Find where the given text appears and provide that cell's center as [X, Y] coordinate. 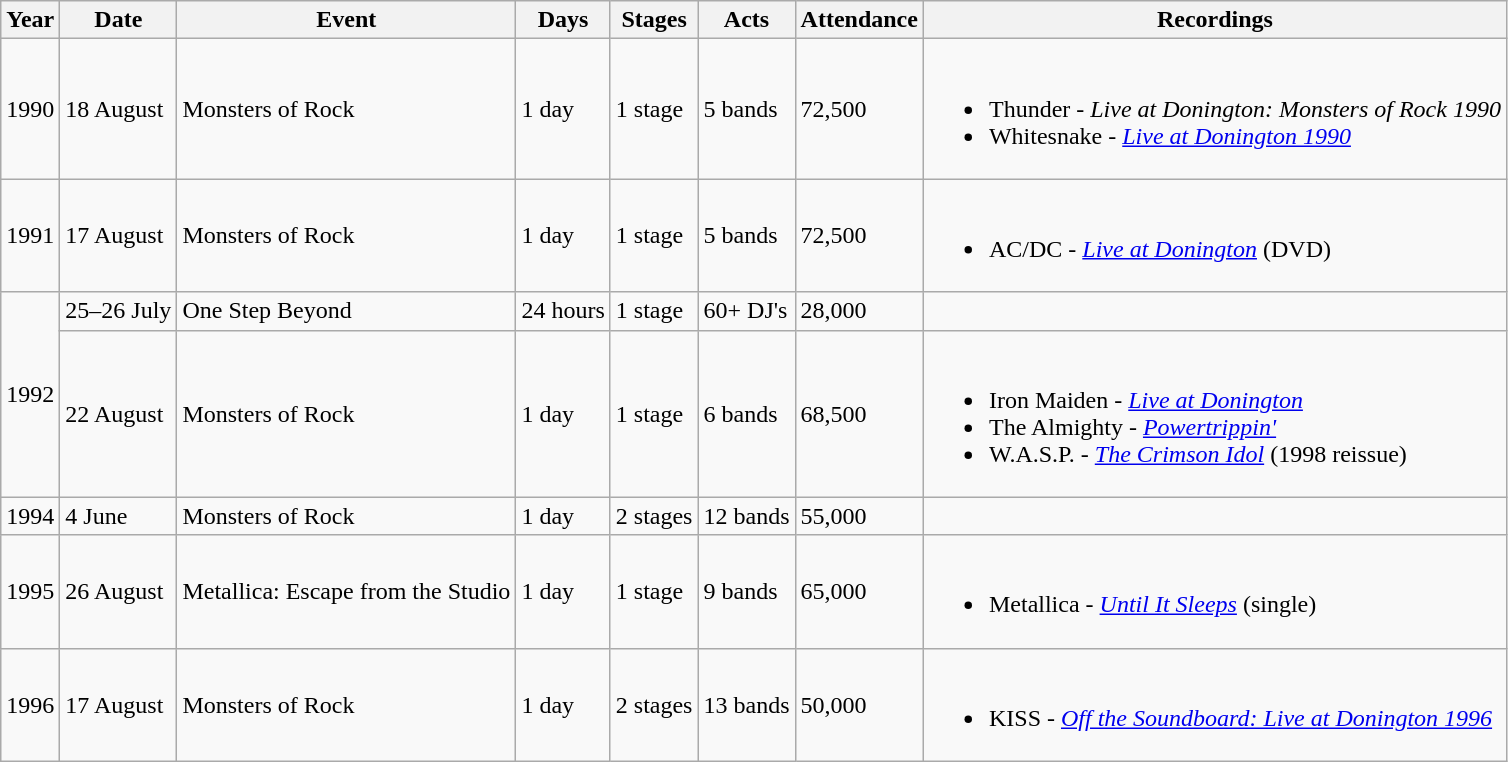
One Step Beyond [346, 311]
KISS - Off the Soundboard: Live at Donington 1996 [1214, 704]
13 bands [746, 704]
Event [346, 20]
26 August [118, 592]
Date [118, 20]
65,000 [859, 592]
1992 [30, 394]
24 hours [563, 311]
12 bands [746, 516]
AC/DC - Live at Donington (DVD) [1214, 236]
1996 [30, 704]
4 June [118, 516]
9 bands [746, 592]
55,000 [859, 516]
1991 [30, 236]
68,500 [859, 414]
Thunder - Live at Donington: Monsters of Rock 1990Whitesnake - Live at Donington 1990 [1214, 109]
25–26 July [118, 311]
1990 [30, 109]
1995 [30, 592]
60+ DJ's [746, 311]
22 August [118, 414]
Metallica - Until It Sleeps (single) [1214, 592]
Recordings [1214, 20]
Days [563, 20]
6 bands [746, 414]
28,000 [859, 311]
Stages [654, 20]
Attendance [859, 20]
Acts [746, 20]
Year [30, 20]
18 August [118, 109]
Metallica: Escape from the Studio [346, 592]
1994 [30, 516]
Iron Maiden - Live at DoningtonThe Almighty - Powertrippin'W.A.S.P. - The Crimson Idol (1998 reissue) [1214, 414]
50,000 [859, 704]
